Search for the cell housing the specified text and yield its (X, Y) center coordinate. 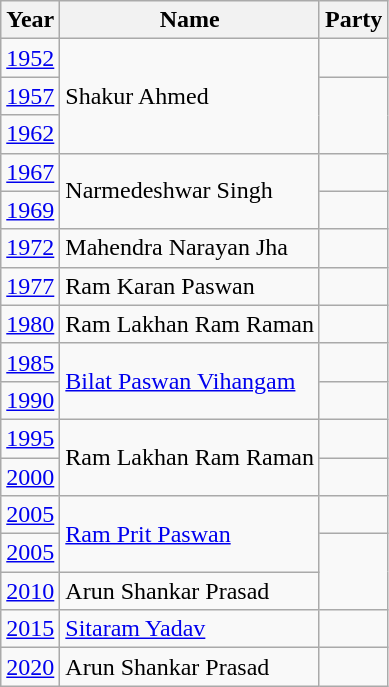
1962 (30, 134)
Ram Karan Paswan (190, 286)
2015 (30, 629)
Year (30, 20)
1995 (30, 438)
1957 (30, 96)
1952 (30, 58)
Ram Prit Paswan (190, 534)
Sitaram Yadav (190, 629)
1972 (30, 248)
Party (353, 20)
Bilat Paswan Vihangam (190, 381)
1985 (30, 362)
1977 (30, 286)
1967 (30, 172)
1969 (30, 210)
2020 (30, 667)
Name (190, 20)
1980 (30, 324)
Mahendra Narayan Jha (190, 248)
2000 (30, 477)
Narmedeshwar Singh (190, 191)
2010 (30, 591)
Shakur Ahmed (190, 96)
1990 (30, 400)
